Output the (x, y) coordinate of the center of the cell containing the given text.  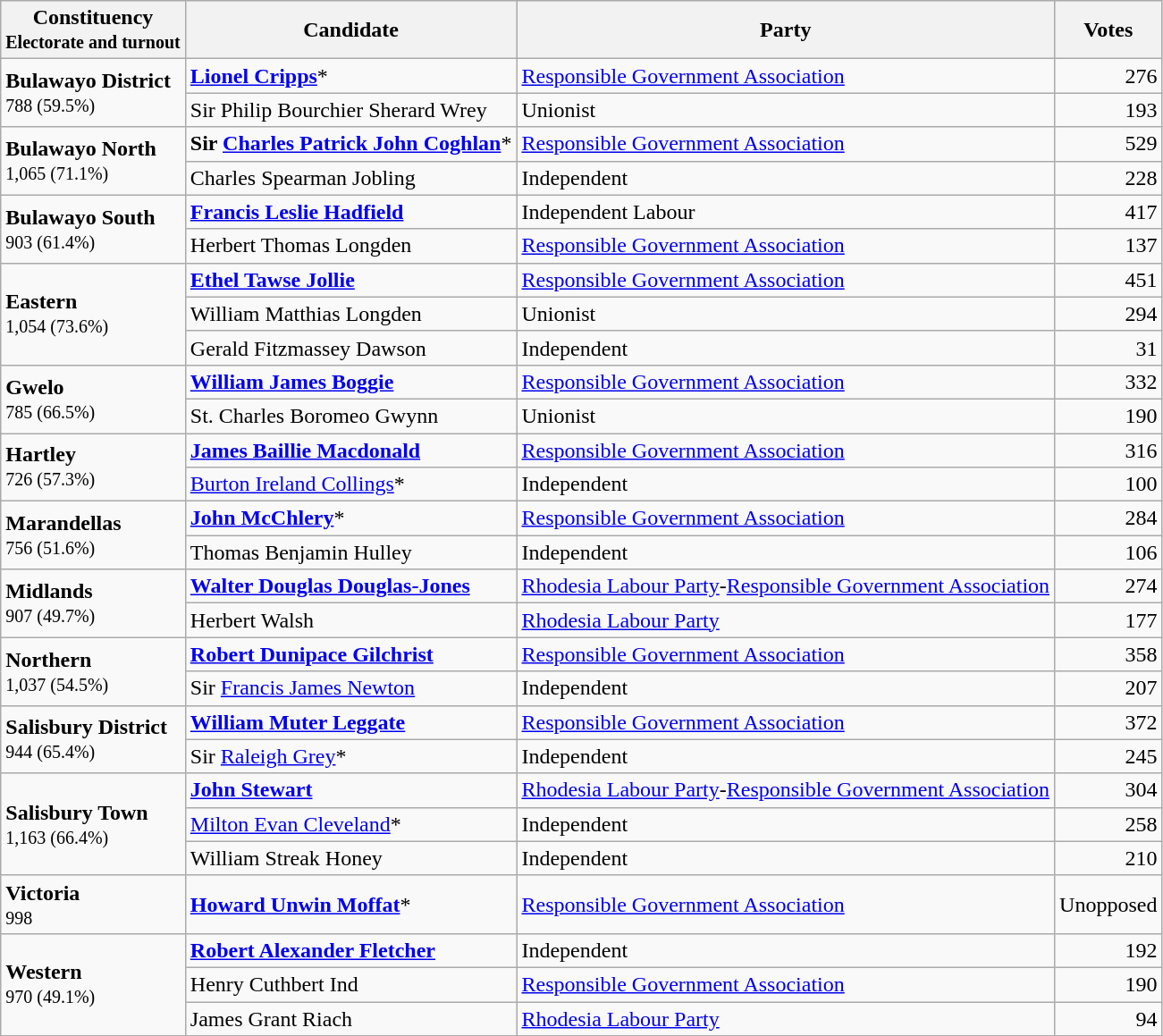
Bulawayo South903 (61.4%) (93, 229)
284 (1108, 518)
274 (1108, 586)
Ethel Tawse Jollie (350, 280)
Herbert Thomas Longden (350, 246)
ConstituencyElectorate and turnout (93, 30)
Sir Raleigh Grey* (350, 756)
Unopposed (1108, 905)
James Baillie Macdonald (350, 450)
137 (1108, 246)
358 (1108, 654)
Sir Francis James Newton (350, 688)
Robert Alexander Fletcher (350, 950)
Howard Unwin Moffat* (350, 905)
Burton Ireland Collings* (350, 484)
245 (1108, 756)
Bulawayo North1,065 (71.1%) (93, 161)
529 (1108, 144)
Salisbury Town1,163 (66.4%) (93, 824)
372 (1108, 722)
Marandellas756 (51.6%) (93, 535)
207 (1108, 688)
Sir Charles Patrick John Coghlan* (350, 144)
31 (1108, 348)
Western970 (49.1%) (93, 984)
417 (1108, 212)
Salisbury District944 (65.4%) (93, 739)
Midlands907 (49.7%) (93, 603)
100 (1108, 484)
276 (1108, 76)
John Stewart (350, 790)
94 (1108, 1018)
192 (1108, 950)
Milton Evan Cleveland* (350, 824)
Henry Cuthbert Ind (350, 984)
James Grant Riach (350, 1018)
William James Boggie (350, 382)
William Streak Honey (350, 858)
Gwelo785 (66.5%) (93, 399)
228 (1108, 178)
Northern1,037 (54.5%) (93, 671)
451 (1108, 280)
William Muter Leggate (350, 722)
Sir Philip Bourchier Sherard Wrey (350, 110)
Robert Dunipace Gilchrist (350, 654)
Gerald Fitzmassey Dawson (350, 348)
106 (1108, 552)
John McChlery* (350, 518)
332 (1108, 382)
Charles Spearman Jobling (350, 178)
Lionel Cripps* (350, 76)
Herbert Walsh (350, 620)
Hartley726 (57.3%) (93, 467)
Party (786, 30)
Votes (1108, 30)
Walter Douglas Douglas-Jones (350, 586)
294 (1108, 314)
Candidate (350, 30)
Eastern1,054 (73.6%) (93, 314)
William Matthias Longden (350, 314)
Victoria998 (93, 905)
316 (1108, 450)
Independent Labour (786, 212)
Thomas Benjamin Hulley (350, 552)
304 (1108, 790)
210 (1108, 858)
Francis Leslie Hadfield (350, 212)
Bulawayo District788 (59.5%) (93, 93)
St. Charles Boromeo Gwynn (350, 416)
193 (1108, 110)
258 (1108, 824)
177 (1108, 620)
